Locate the cell with the specified text and output its [X, Y] center coordinate. 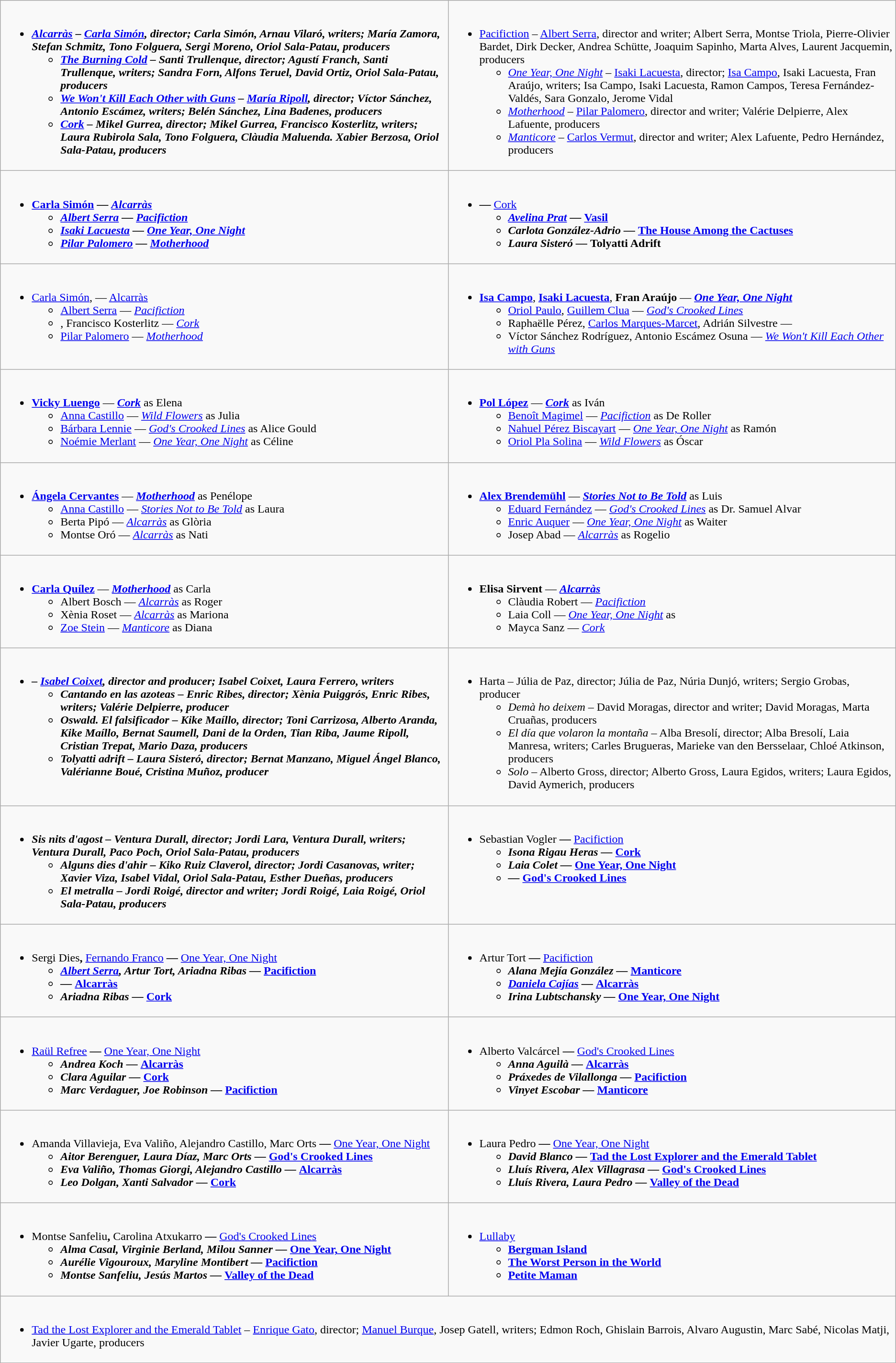
LullabyBergman IslandThe Worst Person in the WorldPetite Maman [672, 1249]
Carla Quílez — Motherhood as CarlaAlbert Bosch — Alcarràs as RogerXènia Roset — Alcarràs as MarionaZoe Stein — Manticore as Diana [224, 602]
Sebastian Vogler — PacifictionIsona Rigau Heras — CorkLaia Colet — One Year, One Night — God's Crooked Lines [672, 865]
Artur Tort — PacifictionAlana Mejía González — ManticoreDaniela Cajías — AlcarràsIrina Lubtschansky — One Year, One Night [672, 971]
Sergi Dies, Fernando Franco — One Year, One NightAlbert Serra, Artur Tort, Ariadna Ribas — Pacifiction — AlcarràsAriadna Ribas — Cork [224, 971]
Alberto Valcárcel — God's Crooked LinesAnna Aguilà — AlcarràsPráxedes de Vilallonga — PacifictionVinyet Escobar — Manticore [672, 1063]
Elisa Sirvent — AlcarràsClàudia Robert — PacifictionLaia Coll — One Year, One Night asMayca Sanz — Cork [672, 602]
Carla Simón — AlcarràsAlbert Serra — PacifictionIsaki Lacuesta — One Year, One NightPilar Palomero — Motherhood [224, 217]
Carla Simón, — AlcarràsAlbert Serra — Pacifiction, Francisco Kosterlitz — CorkPilar Palomero — Motherhood [224, 317]
Raül Refree — One Year, One NightAndrea Koch — AlcarràsClara Aguilar — CorkMarc Verdaguer, Joe Robinson — Pacifiction [224, 1063]
Ángela Cervantes — Motherhood as PenélopeAnna Castillo — Stories Not to Be Told as LauraBerta Pipó — Alcarràs as GlòriaMontse Oró — Alcarràs as Nati [224, 509]
— CorkAvelina Prat — VasilCarlota González-Adrio — The House Among the CactusesLaura Sisteró — Tolyatti Adrift [672, 217]
